Identify which cell holds the provided text, then report its (X, Y) central coordinate. 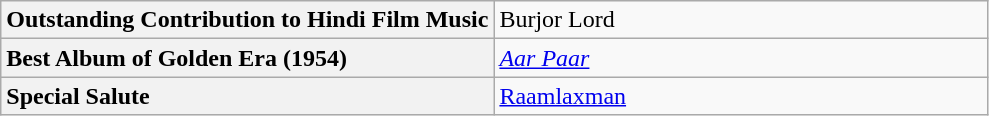
Aar Paar (740, 58)
Outstanding Contribution to Hindi Film Music (248, 20)
Special Salute (248, 96)
Best Album of Golden Era (1954) (248, 58)
Raamlaxman (740, 96)
Burjor Lord (740, 20)
